Return [x, y] of the center of cell containing provided text 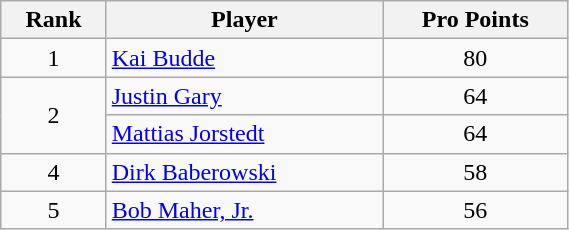
Mattias Jorstedt [244, 134]
1 [54, 58]
Bob Maher, Jr. [244, 210]
56 [476, 210]
Rank [54, 20]
58 [476, 172]
Player [244, 20]
Kai Budde [244, 58]
5 [54, 210]
Pro Points [476, 20]
2 [54, 115]
4 [54, 172]
80 [476, 58]
Justin Gary [244, 96]
Dirk Baberowski [244, 172]
